Capture the cell that displays the provided text and extract its (X, Y) central coordinate. 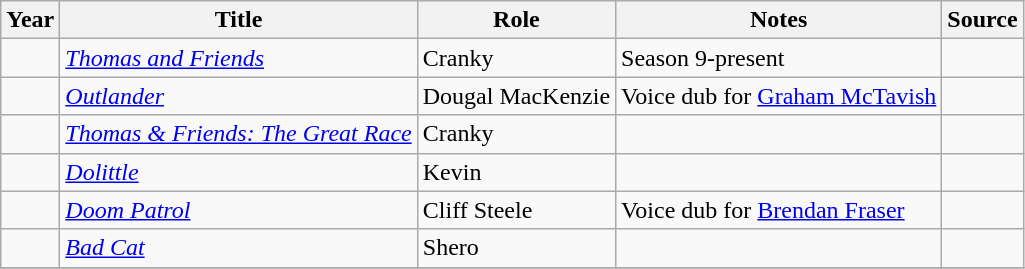
Voice dub for Graham McTavish (779, 96)
Title (238, 20)
Dolittle (238, 172)
Kevin (516, 172)
Cliff Steele (516, 210)
Thomas & Friends: The Great Race (238, 134)
Bad Cat (238, 248)
Notes (779, 20)
Year (30, 20)
Outlander (238, 96)
Dougal MacKenzie (516, 96)
Thomas and Friends (238, 58)
Source (982, 20)
Voice dub for Brendan Fraser (779, 210)
Doom Patrol (238, 210)
Role (516, 20)
Season 9-present (779, 58)
Shero (516, 248)
